Extract the [x, y] coordinate from the center of the cell holding the provided text.  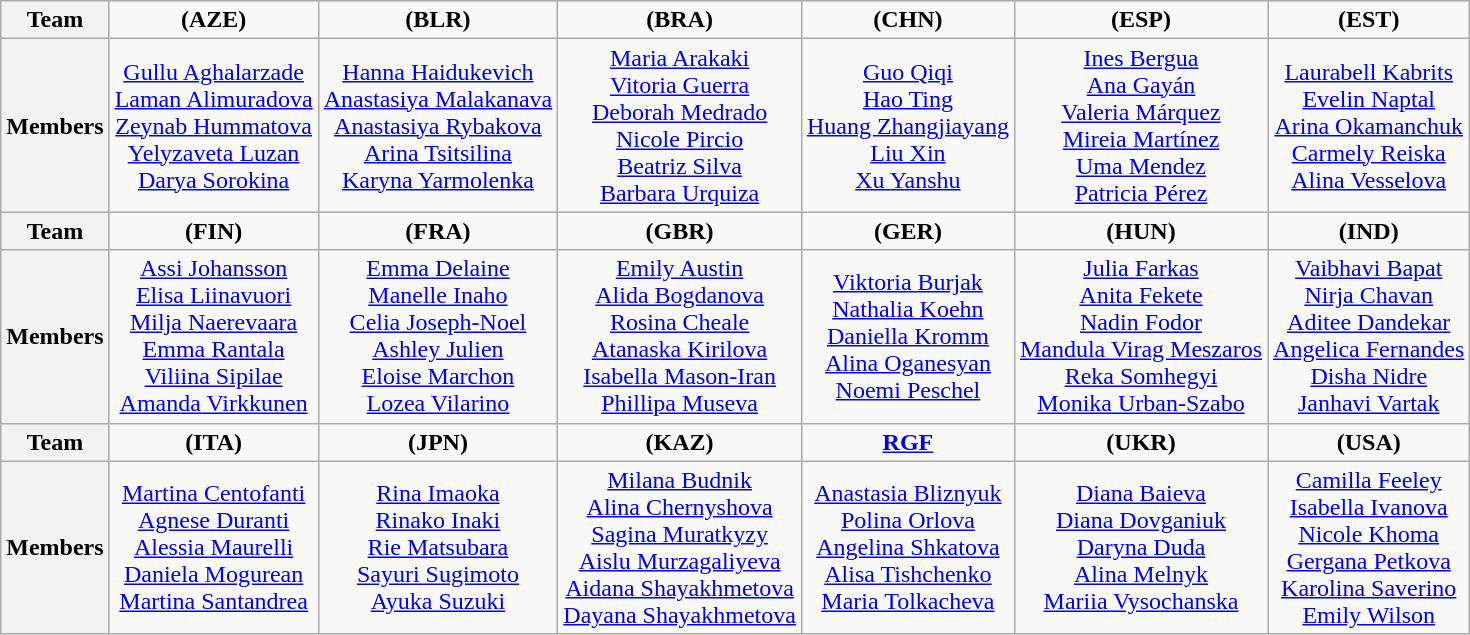
(JPN) [438, 442]
Camilla FeeleyIsabella IvanovaNicole KhomaGergana PetkovaKarolina SaverinoEmily Wilson [1369, 548]
(EST) [1369, 20]
Emily AustinAlida BogdanovaRosina ChealeAtanaska KirilovaIsabella Mason-IranPhillipa Museva [680, 336]
Martina CentofantiAgnese DurantiAlessia MaurelliDaniela MogureanMartina Santandrea [214, 548]
(FRA) [438, 231]
(ITA) [214, 442]
RGF [908, 442]
Hanna HaidukevichAnastasiya MalakanavaAnastasiya RybakovaArina TsitsilinaKaryna Yarmolenka [438, 126]
(BLR) [438, 20]
Gullu Aghalarzade Laman AlimuradovaZeynab HummatovaYelyzaveta LuzanDarya Sorokina [214, 126]
(AZE) [214, 20]
Julia FarkasAnita FeketeNadin FodorMandula Virag MeszarosReka SomhegyiMonika Urban-Szabo [1140, 336]
(BRA) [680, 20]
(HUN) [1140, 231]
Rina ImaokaRinako InakiRie MatsubaraSayuri SugimotoAyuka Suzuki [438, 548]
Emma DelaineManelle InahoCelia Joseph-NoelAshley JulienEloise MarchonLozea Vilarino [438, 336]
Diana BaievaDiana DovganiukDaryna DudaAlina MelnykMariia Vysochanska [1140, 548]
(KAZ) [680, 442]
Ines BerguaAna GayánValeria MárquezMireia MartínezUma MendezPatricia Pérez [1140, 126]
Anastasia BliznyukPolina OrlovaAngelina ShkatovaAlisa TishchenkoMaria Tolkacheva [908, 548]
(GER) [908, 231]
Vaibhavi BapatNirja ChavanAditee DandekarAngelica FernandesDisha NidreJanhavi Vartak [1369, 336]
Assi JohanssonElisa LiinavuoriMilja NaerevaaraEmma RantalaViliina SipilaeAmanda Virkkunen [214, 336]
(FIN) [214, 231]
(UKR) [1140, 442]
Guo QiqiHao TingHuang ZhangjiayangLiu XinXu Yanshu [908, 126]
(IND) [1369, 231]
Laurabell KabritsEvelin NaptalArina OkamanchukCarmely ReiskaAlina Vesselova [1369, 126]
Milana BudnikAlina ChernyshovaSagina MuratkyzyAislu MurzagaliyevaAidana ShayakhmetovaDayana Shayakhmetova [680, 548]
(GBR) [680, 231]
(CHN) [908, 20]
Viktoria BurjakNathalia KoehnDaniella KrommAlina OganesyanNoemi Peschel [908, 336]
(ESP) [1140, 20]
(USA) [1369, 442]
Maria ArakakiVitoria GuerraDeborah MedradoNicole PircioBeatriz SilvaBarbara Urquiza [680, 126]
